Detect which cell encompasses the target text, then output its (X, Y) center coordinate. 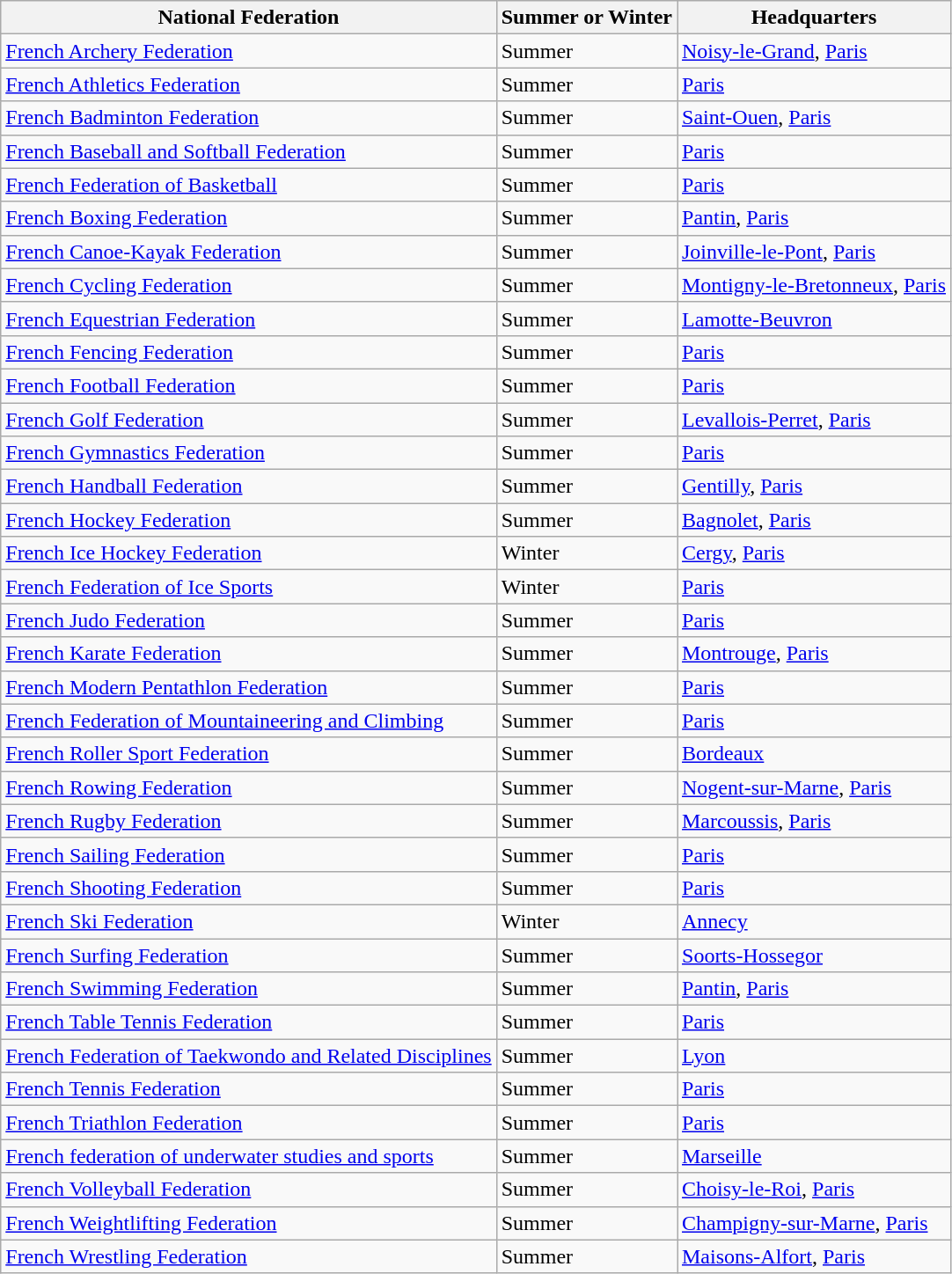
Soorts-Hossegor (815, 955)
French Swimming Federation (248, 989)
French Equestrian Federation (248, 318)
Bagnolet, Paris (815, 520)
Summer or Winter (586, 18)
French Ski Federation (248, 921)
Cergy, Paris (815, 553)
Montigny-le-Bretonneux, Paris (815, 285)
Choisy-le-Roi, Paris (815, 1190)
Joinville-le-Pont, Paris (815, 252)
French Ice Hockey Federation (248, 553)
National Federation (248, 18)
French Table Tennis Federation (248, 1022)
French Athletics Federation (248, 84)
French Tennis Federation (248, 1089)
French Weightlifting Federation (248, 1223)
Marcoussis, Paris (815, 821)
Nogent-sur-Marne, Paris (815, 787)
Noisy-le-Grand, Paris (815, 51)
French Judo Federation (248, 620)
French Handball Federation (248, 487)
Headquarters (815, 18)
French Rugby Federation (248, 821)
Champigny-sur-Marne, Paris (815, 1223)
French Federation of Basketball (248, 185)
French Sailing Federation (248, 854)
French Badminton Federation (248, 118)
French Federation of Ice Sports (248, 587)
French Hockey Federation (248, 520)
French Football Federation (248, 385)
French Archery Federation (248, 51)
French Fencing Federation (248, 352)
French Cycling Federation (248, 285)
French Wrestling Federation (248, 1256)
French federation of underwater studies and sports (248, 1156)
Saint-Ouen, Paris (815, 118)
French Gymnastics Federation (248, 453)
French Surfing Federation (248, 955)
French Shooting Federation (248, 888)
French Canoe-Kayak Federation (248, 252)
French Volleyball Federation (248, 1190)
French Rowing Federation (248, 787)
French Modern Pentathlon Federation (248, 687)
Annecy (815, 921)
Gentilly, Paris (815, 487)
French Federation of Mountaineering and Climbing (248, 721)
Montrouge, Paris (815, 654)
French Federation of Taekwondo and Related Disciplines (248, 1056)
Marseille (815, 1156)
Lyon (815, 1056)
French Boxing Federation (248, 218)
French Roller Sport Federation (248, 754)
French Baseball and Softball Federation (248, 151)
Lamotte-Beuvron (815, 318)
Bordeaux (815, 754)
Maisons-Alfort, Paris (815, 1256)
French Triathlon Federation (248, 1123)
French Karate Federation (248, 654)
Levallois-Perret, Paris (815, 420)
French Golf Federation (248, 420)
